Scan for the cell matching the given text and deliver its [X, Y] coordinate at center. 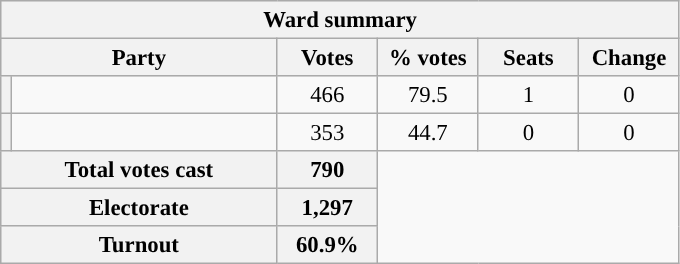
Seats [528, 58]
466 [328, 95]
Change [630, 58]
Votes [328, 58]
79.5 [428, 95]
Turnout [139, 245]
353 [328, 133]
Ward summary [340, 20]
Party [139, 58]
Electorate [139, 208]
1,297 [328, 208]
790 [328, 170]
Total votes cast [139, 170]
% votes [428, 58]
60.9% [328, 245]
1 [528, 95]
44.7 [428, 133]
